Search for the cell housing the specified text and yield its (X, Y) center coordinate. 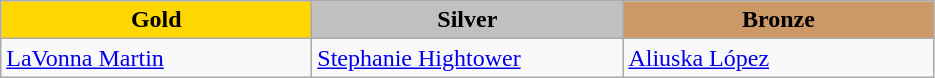
Silver (468, 20)
Aliuska López (778, 58)
Bronze (778, 20)
Stephanie Hightower (468, 58)
LaVonna Martin (156, 58)
Gold (156, 20)
